Extract the [x, y] coordinate from the center of the cell holding the provided text.  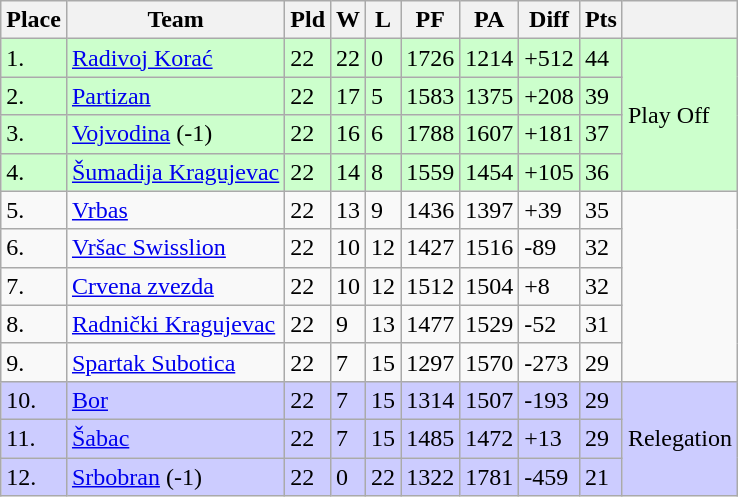
Šabac [175, 438]
1607 [490, 134]
6. [34, 248]
1375 [490, 96]
9. [34, 362]
17 [348, 96]
+208 [550, 96]
+13 [550, 438]
Radivoj Korać [175, 58]
Diff [550, 20]
Crvena zvezda [175, 286]
Spartak Subotica [175, 362]
14 [348, 172]
+181 [550, 134]
-273 [550, 362]
35 [600, 210]
1. [34, 58]
1559 [430, 172]
36 [600, 172]
1583 [430, 96]
-89 [550, 248]
+39 [550, 210]
1436 [430, 210]
1504 [490, 286]
Šumadija Kragujevac [175, 172]
1781 [490, 477]
31 [600, 324]
1507 [490, 400]
Radnički Kragujevac [175, 324]
7. [34, 286]
5 [384, 96]
Srbobran (-1) [175, 477]
-193 [550, 400]
Partizan [175, 96]
1454 [490, 172]
Vršac Swisslion [175, 248]
1477 [430, 324]
1485 [430, 438]
+105 [550, 172]
Pld [308, 20]
L [384, 20]
10. [34, 400]
39 [600, 96]
Play Off [680, 115]
6 [384, 134]
5. [34, 210]
Vojvodina (-1) [175, 134]
44 [600, 58]
3. [34, 134]
Vrbas [175, 210]
Place [34, 20]
W [348, 20]
2. [34, 96]
1297 [430, 362]
1427 [430, 248]
1214 [490, 58]
Bor [175, 400]
1570 [490, 362]
1516 [490, 248]
11. [34, 438]
1512 [430, 286]
37 [600, 134]
Relegation [680, 438]
PF [430, 20]
1788 [430, 134]
1397 [490, 210]
Team [175, 20]
4. [34, 172]
-52 [550, 324]
1726 [430, 58]
-459 [550, 477]
21 [600, 477]
16 [348, 134]
12. [34, 477]
1529 [490, 324]
PA [490, 20]
1314 [430, 400]
8. [34, 324]
8 [384, 172]
Pts [600, 20]
1322 [430, 477]
+512 [550, 58]
+8 [550, 286]
1472 [490, 438]
